Detect which cell encompasses the target text, then output its (x, y) center coordinate. 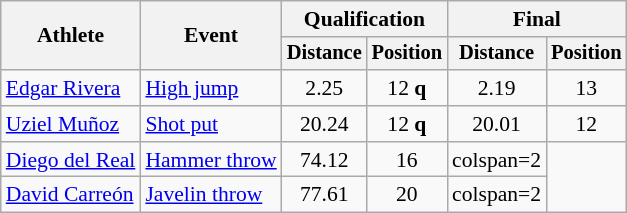
12 (586, 124)
20 (407, 195)
74.12 (324, 160)
Edgar Rivera (71, 88)
Hammer throw (210, 160)
Final (536, 19)
Athlete (71, 36)
Qualification (364, 19)
Uziel Muñoz (71, 124)
20.01 (496, 124)
2.19 (496, 88)
77.61 (324, 195)
2.25 (324, 88)
High jump (210, 88)
16 (407, 160)
Event (210, 36)
Diego del Real (71, 160)
Javelin throw (210, 195)
Shot put (210, 124)
David Carreón (71, 195)
13 (586, 88)
20.24 (324, 124)
